Identify which cell holds the provided text, then report its (X, Y) central coordinate. 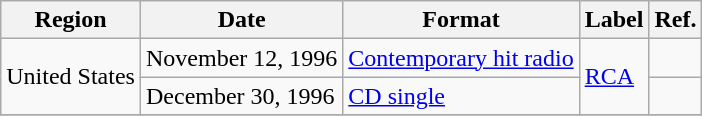
CD single (461, 96)
Format (461, 20)
December 30, 1996 (241, 96)
Region (71, 20)
United States (71, 77)
Ref. (676, 20)
RCA (614, 77)
Label (614, 20)
November 12, 1996 (241, 58)
Contemporary hit radio (461, 58)
Date (241, 20)
